Determine the [x, y] coordinate at the center of the cell enclosing the given text.  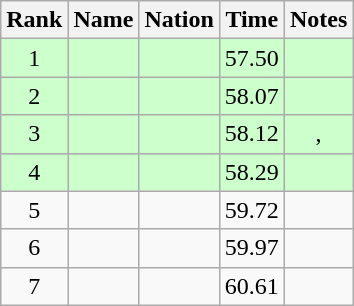
57.50 [252, 58]
4 [34, 172]
Name [104, 20]
58.12 [252, 134]
3 [34, 134]
58.29 [252, 172]
Nation [179, 20]
5 [34, 210]
1 [34, 58]
58.07 [252, 96]
7 [34, 286]
60.61 [252, 286]
59.97 [252, 248]
6 [34, 248]
Time [252, 20]
Rank [34, 20]
Notes [318, 20]
59.72 [252, 210]
2 [34, 96]
, [318, 134]
